Find where the given text appears and provide that cell's center as [X, Y] coordinate. 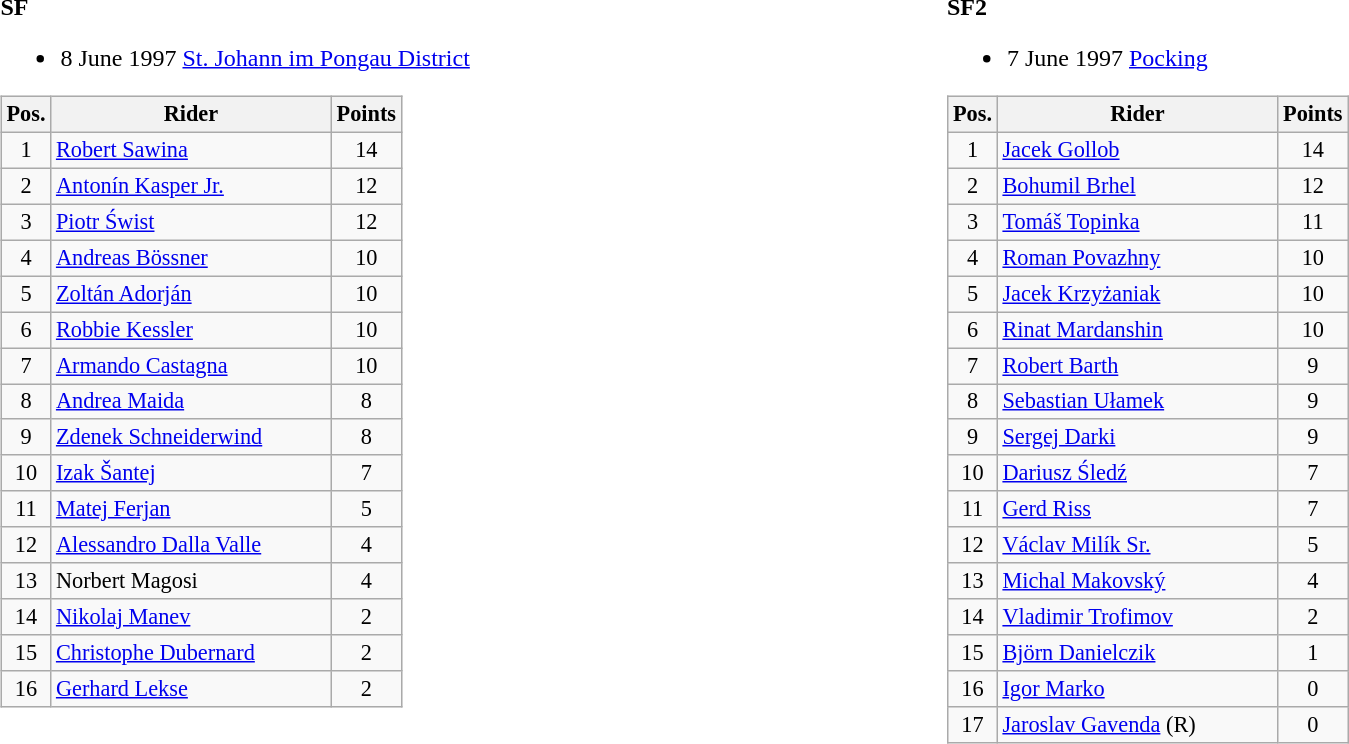
Zdenek Schneiderwind [191, 437]
Bohumil Brhel [1137, 186]
Michal Makovský [1137, 581]
Andrea Maida [191, 402]
Jaroslav Gavenda (R) [1137, 725]
Robert Barth [1137, 366]
Christophe Dubernard [191, 653]
Igor Marko [1137, 689]
Nikolaj Manev [191, 617]
Alessandro Dalla Valle [191, 545]
Rinat Mardanshin [1137, 330]
Sergej Darki [1137, 437]
Gerd Riss [1137, 509]
Roman Povazhny [1137, 258]
Dariusz Śledź [1137, 473]
Jacek Krzyżaniak [1137, 294]
Robert Sawina [191, 150]
Armando Castagna [191, 366]
Gerhard Lekse [191, 689]
Tomáš Topinka [1137, 222]
Antonín Kasper Jr. [191, 186]
Václav Milík Sr. [1137, 545]
17 [972, 725]
Norbert Magosi [191, 581]
Robbie Kessler [191, 330]
Sebastian Ułamek [1137, 402]
Björn Danielczik [1137, 653]
Jacek Gollob [1137, 150]
Piotr Świst [191, 222]
Matej Ferjan [191, 509]
Izak Šantej [191, 473]
Zoltán Adorján [191, 294]
Vladimir Trofimov [1137, 617]
Andreas Bössner [191, 258]
